Pinpoint the cell where the given text exists, returning its [x, y] midpoint coordinate. 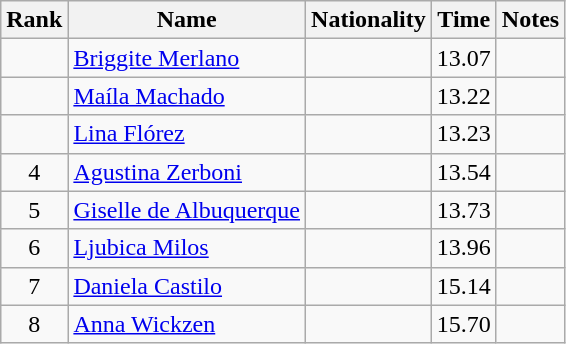
Lina Flórez [187, 134]
Rank [34, 20]
Name [187, 20]
Notes [530, 20]
6 [34, 248]
Agustina Zerboni [187, 172]
Nationality [369, 20]
13.23 [464, 134]
Anna Wickzen [187, 324]
13.96 [464, 248]
4 [34, 172]
Maíla Machado [187, 96]
5 [34, 210]
13.07 [464, 58]
13.22 [464, 96]
Briggite Merlano [187, 58]
Time [464, 20]
7 [34, 286]
15.70 [464, 324]
13.73 [464, 210]
Ljubica Milos [187, 248]
13.54 [464, 172]
15.14 [464, 286]
Giselle de Albuquerque [187, 210]
8 [34, 324]
Daniela Castilo [187, 286]
